Capture the cell that displays the provided text and extract its (X, Y) central coordinate. 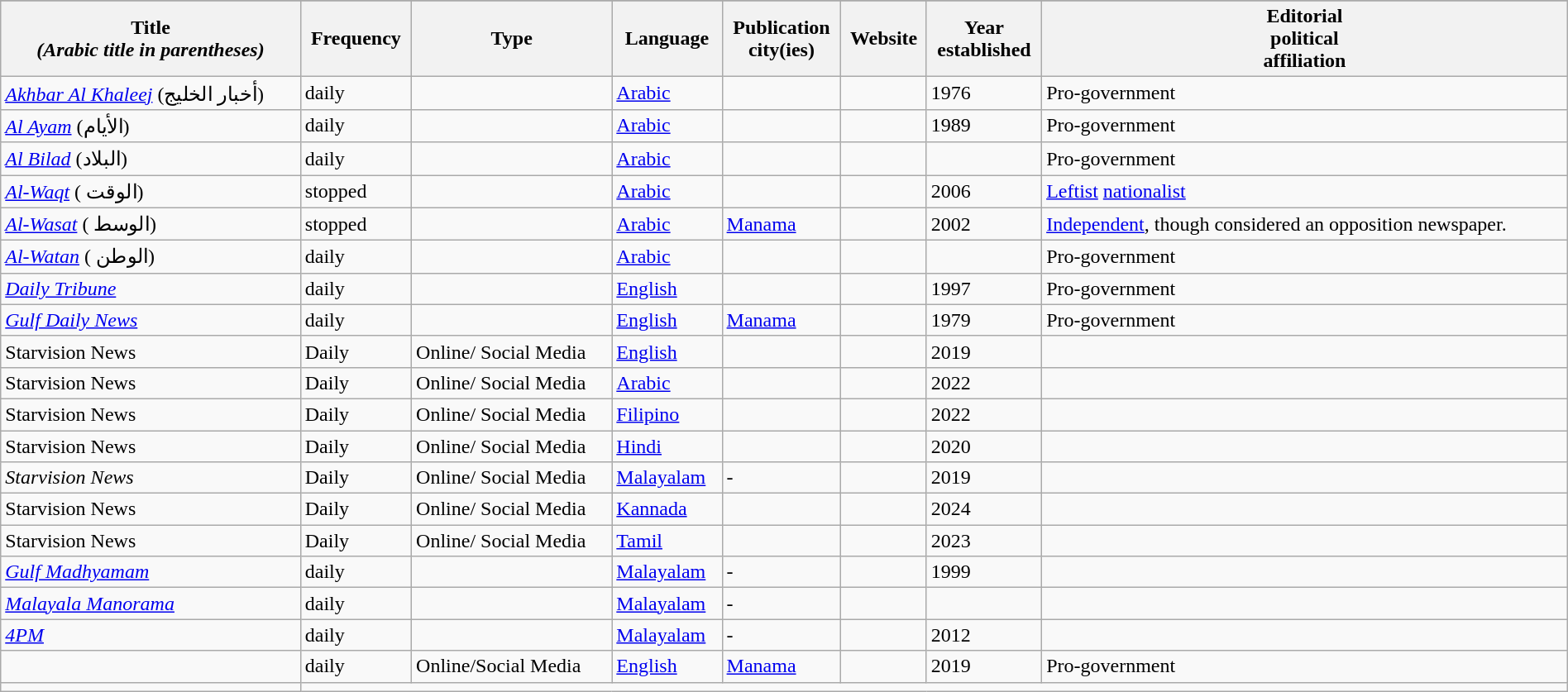
Al-Watan ( الوطن) (151, 257)
Kannada (667, 509)
Al-Wasat ( الوسط) (151, 224)
Independent, though considered an opposition newspaper. (1305, 224)
2024 (984, 509)
Online/Social Media (512, 666)
1989 (984, 126)
2023 (984, 541)
Language (667, 39)
Malayala Manorama (151, 604)
Publication city(ies) (782, 39)
1999 (984, 572)
2006 (984, 192)
Filipino (667, 414)
Frequency (356, 39)
Al Bilad (البلاد) (151, 159)
Yearestablished (984, 39)
2012 (984, 635)
1976 (984, 93)
Tamil (667, 541)
Akhbar Al Khaleej (أخبار الخليج) (151, 93)
Gulf Madhyamam (151, 572)
Type (512, 39)
Gulf Daily News (151, 320)
Daily Tribune (151, 289)
4PM (151, 635)
Hindi (667, 446)
Website (883, 39)
2002 (984, 224)
Leftist nationalist (1305, 192)
Al Ayam (الأيام) (151, 126)
1979 (984, 320)
Editorial political affiliation (1305, 39)
Al-Waqt ( الوقت) (151, 192)
2020 (984, 446)
1997 (984, 289)
Title(Arabic title in parentheses) (151, 39)
